Determine the [x, y] coordinate at the center of the cell enclosing the given text.  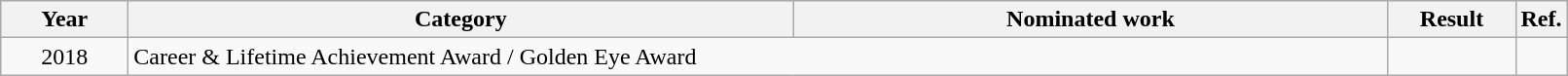
Nominated work [1090, 19]
Result [1452, 19]
Category [461, 19]
Career & Lifetime Achievement Award / Golden Eye Award [758, 57]
Year [64, 19]
Ref. [1542, 19]
2018 [64, 57]
